Identify which cell holds the provided text, then report its (x, y) central coordinate. 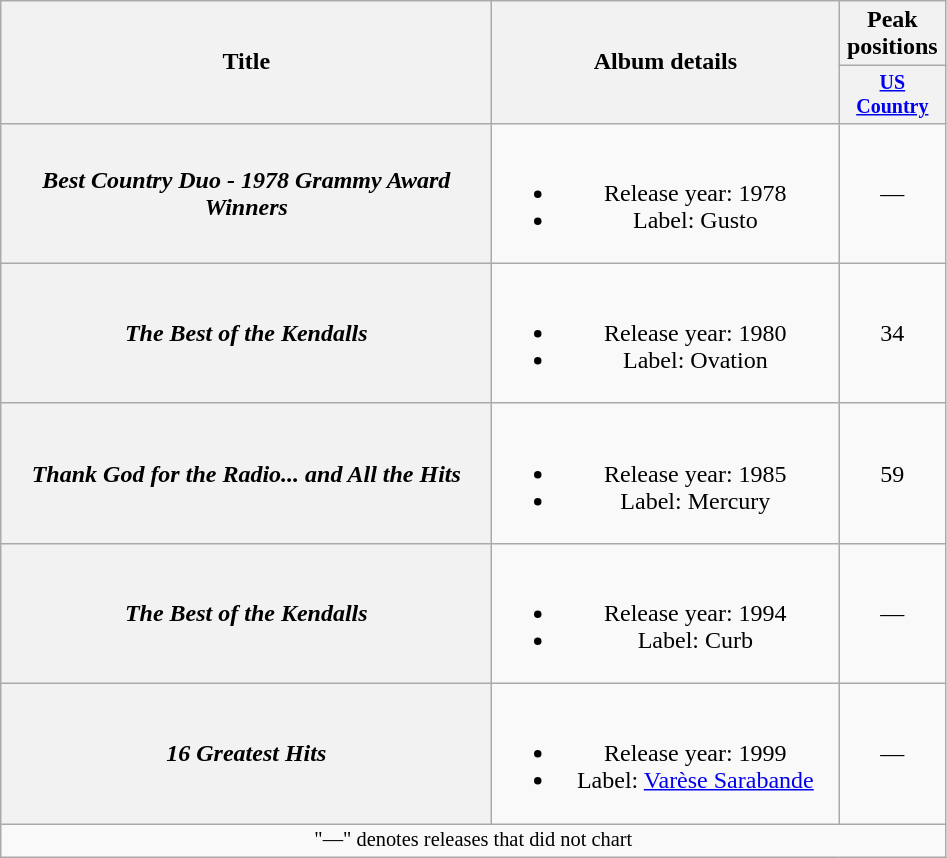
US Country (892, 94)
"—" denotes releases that did not chart (474, 841)
Thank God for the Radio... and All the Hits (246, 473)
Release year: 1978Label: Gusto (666, 193)
Release year: 1994Label: Curb (666, 613)
Release year: 1985Label: Mercury (666, 473)
Release year: 1980Label: Ovation (666, 333)
Best Country Duo - 1978 Grammy Award Winners (246, 193)
Title (246, 62)
34 (892, 333)
59 (892, 473)
16 Greatest Hits (246, 754)
Release year: 1999Label: Varèse Sarabande (666, 754)
Peak positions (892, 34)
Album details (666, 62)
